Pinpoint the cell where the given text exists, returning its [x, y] midpoint coordinate. 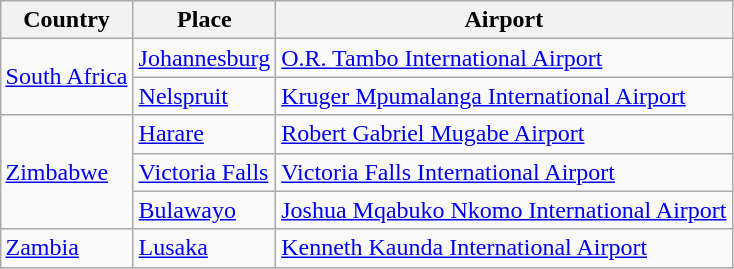
Lusaka [204, 248]
Airport [504, 20]
Bulawayo [204, 210]
Johannesburg [204, 58]
Joshua Mqabuko Nkomo International Airport [504, 210]
Harare [204, 134]
Kenneth Kaunda International Airport [504, 248]
O.R. Tambo International Airport [504, 58]
Zambia [66, 248]
Country [66, 20]
South Africa [66, 77]
Kruger Mpumalanga International Airport [504, 96]
Zimbabwe [66, 172]
Victoria Falls International Airport [504, 172]
Robert Gabriel Mugabe Airport [504, 134]
Victoria Falls [204, 172]
Nelspruit [204, 96]
Place [204, 20]
